Locate the cell with the specified text and output its (x, y) center coordinate. 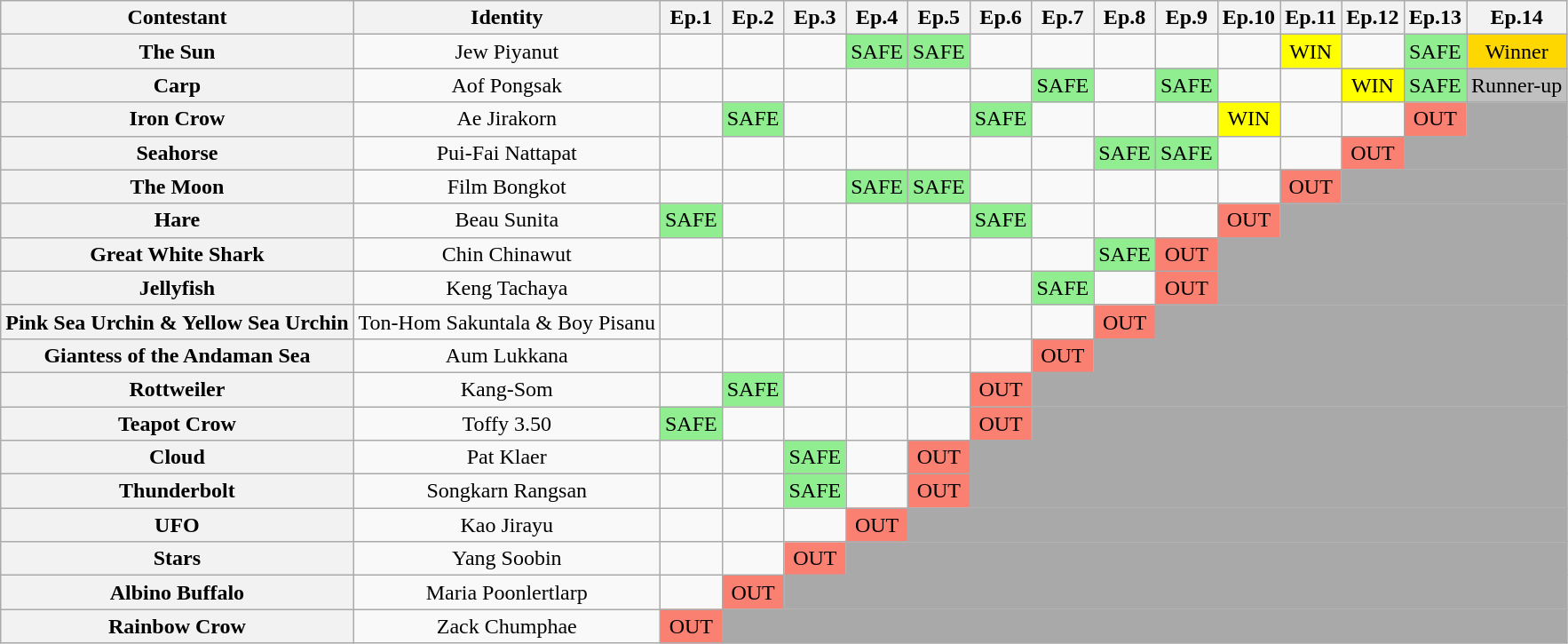
Cloud (178, 457)
Kang-Som (506, 389)
Maria Poonlertlarp (506, 592)
Chin Chinawut (506, 254)
Seahorse (178, 153)
Rottweiler (178, 389)
The Moon (178, 187)
Ep.10 (1248, 18)
Beau Sunita (506, 220)
Runner-up (1517, 85)
Jellyfish (178, 288)
Pui-Fai Nattapat (506, 153)
Pink Sea Urchin & Yellow Sea Urchin (178, 322)
Ep.9 (1186, 18)
Ae Jirakorn (506, 119)
Jew Piyanut (506, 52)
Giantess of the Andaman Sea (178, 355)
Thunderbolt (178, 491)
Toffy 3.50 (506, 424)
Rainbow Crow (178, 626)
Carp (178, 85)
Ep.4 (877, 18)
Teapot Crow (178, 424)
Ep.12 (1373, 18)
Ep.7 (1063, 18)
Ep.1 (691, 18)
Zack Chumphae (506, 626)
Ton-Hom Sakuntala & Boy Pisanu (506, 322)
Songkarn Rangsan (506, 491)
Aum Lukkana (506, 355)
Yang Soobin (506, 559)
Kao Jirayu (506, 525)
The Sun (178, 52)
Keng Tachaya (506, 288)
Winner (1517, 52)
Hare (178, 220)
Stars (178, 559)
Film Bongkot (506, 187)
Ep.6 (1001, 18)
UFO (178, 525)
Albino Buffalo (178, 592)
Ep.5 (938, 18)
Ep.2 (753, 18)
Ep.13 (1435, 18)
Great White Shark (178, 254)
Ep.14 (1517, 18)
Identity (506, 18)
Aof Pongsak (506, 85)
Iron Crow (178, 119)
Pat Klaer (506, 457)
Contestant (178, 18)
Ep.8 (1125, 18)
Ep.11 (1311, 18)
Ep.3 (815, 18)
